Provide the [x, y] coordinate of the cell's center where the given text is located.  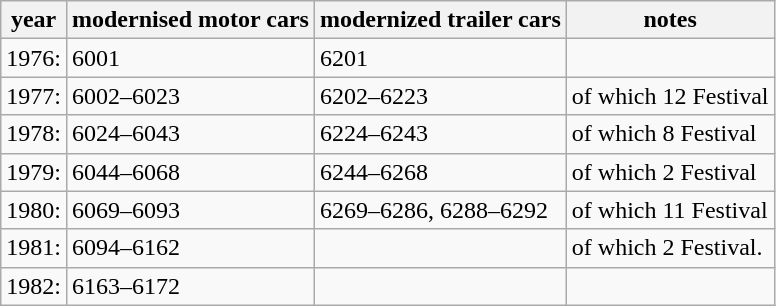
1982: [34, 286]
6201 [440, 58]
1981: [34, 248]
1977: [34, 96]
of which 8 Festival [670, 134]
of which 2 Festival. [670, 248]
6024–6043 [190, 134]
of which 2 Festival [670, 172]
6244–6268 [440, 172]
6069–6093 [190, 210]
1980: [34, 210]
6002–6023 [190, 96]
6044–6068 [190, 172]
6224–6243 [440, 134]
modernised motor cars [190, 20]
of which 12 Festival [670, 96]
modernized trailer cars [440, 20]
1978: [34, 134]
6163–6172 [190, 286]
6094–6162 [190, 248]
year [34, 20]
notes [670, 20]
1979: [34, 172]
6001 [190, 58]
6202–6223 [440, 96]
6269–6286, 6288–6292 [440, 210]
of which 11 Festival [670, 210]
1976: [34, 58]
